Locate the cell with the specified text and output its (x, y) center coordinate. 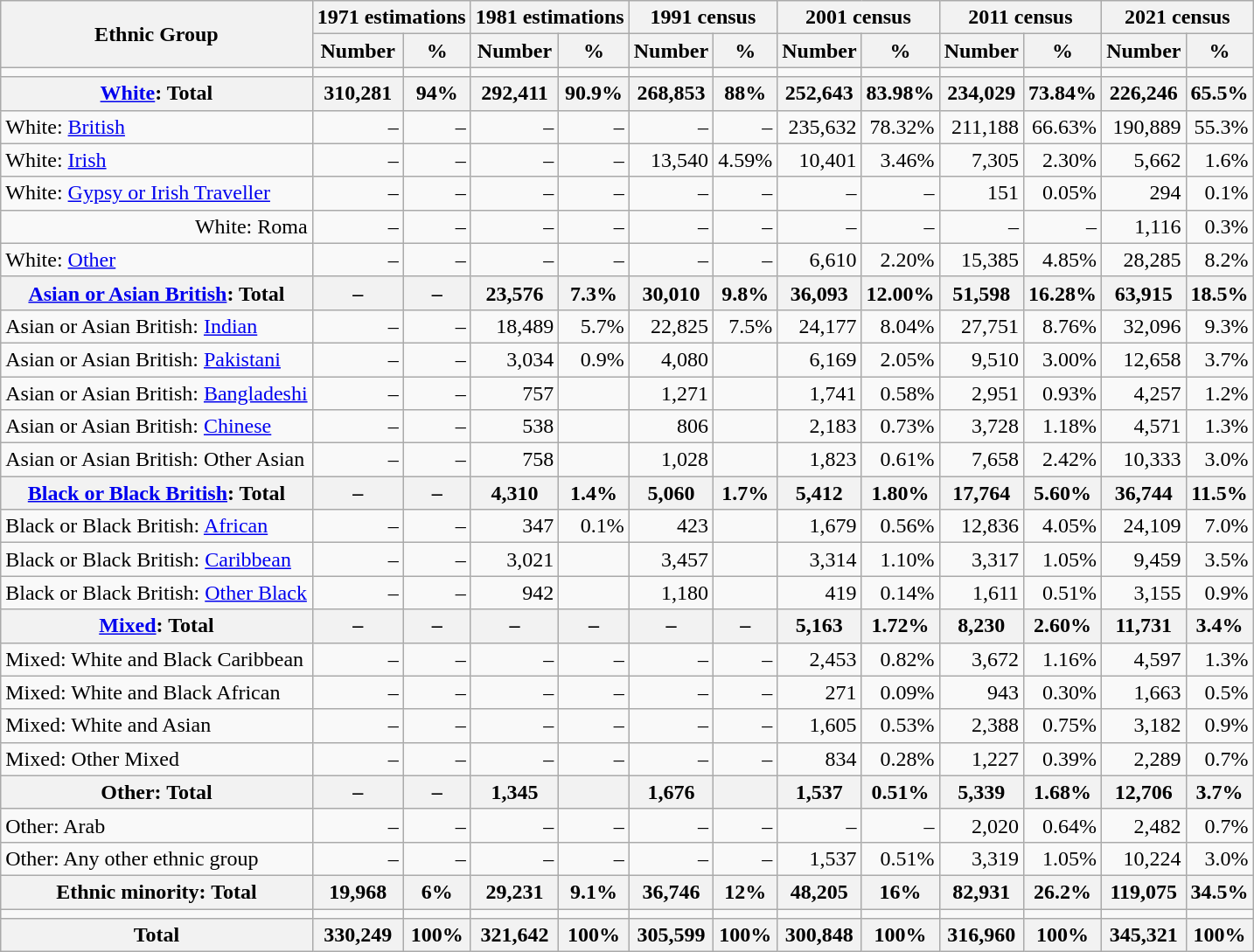
26.2% (1063, 892)
2001 census (859, 17)
211,188 (981, 127)
942 (514, 593)
2.30% (1063, 160)
48,205 (819, 892)
36,093 (819, 293)
Asian or Asian British: Total (157, 293)
347 (514, 526)
294 (1144, 193)
White: Other (157, 260)
7.3% (594, 293)
24,109 (1144, 526)
1.18% (1063, 427)
4,257 (1144, 393)
24,177 (819, 326)
1,663 (1144, 692)
7,305 (981, 160)
1.2% (1219, 393)
88% (745, 94)
Ethnic minority: Total (157, 892)
White: Total (157, 94)
2021 census (1177, 17)
8.2% (1219, 260)
4.05% (1063, 526)
310,281 (358, 94)
36,744 (1144, 493)
Asian or Asian British: Bangladeshi (157, 393)
51,598 (981, 293)
4.85% (1063, 260)
1991 census (703, 17)
2011 census (1020, 17)
3,034 (514, 359)
4,080 (671, 359)
0.64% (1063, 825)
4,597 (1144, 659)
1,823 (819, 460)
7,658 (981, 460)
3,021 (514, 559)
90.9% (594, 94)
Other: Any other ethnic group (157, 858)
1.72% (901, 626)
0.05% (1063, 193)
10,224 (1144, 858)
268,853 (671, 94)
321,642 (514, 935)
757 (514, 393)
Mixed: White and Black Caribbean (157, 659)
419 (819, 593)
27,751 (981, 326)
6,610 (819, 260)
11.5% (1219, 493)
23,576 (514, 293)
1,180 (671, 593)
2.60% (1063, 626)
305,599 (671, 935)
1.68% (1063, 792)
2,388 (981, 726)
0.82% (901, 659)
Black or Black British: Total (157, 493)
82,931 (981, 892)
300,848 (819, 935)
834 (819, 759)
5.7% (594, 326)
7.0% (1219, 526)
8.04% (901, 326)
63,915 (1144, 293)
0.3% (1219, 226)
3,457 (671, 559)
Asian or Asian British: Pakistani (157, 359)
1,028 (671, 460)
29,231 (514, 892)
2,289 (1144, 759)
292,411 (514, 94)
13,540 (671, 160)
1.7% (745, 493)
190,889 (1144, 127)
32,096 (1144, 326)
0.53% (901, 726)
1,676 (671, 792)
10,401 (819, 160)
78.32% (901, 127)
1,271 (671, 393)
34.5% (1219, 892)
6% (437, 892)
0.28% (901, 759)
1.16% (1063, 659)
5,339 (981, 792)
758 (514, 460)
1,227 (981, 759)
12,836 (981, 526)
3.00% (1063, 359)
15,385 (981, 260)
1981 estimations (549, 17)
2,951 (981, 393)
2.20% (901, 260)
Asian or Asian British: Chinese (157, 427)
Other: Total (157, 792)
66.63% (1063, 127)
9.3% (1219, 326)
345,321 (1144, 935)
65.5% (1219, 94)
943 (981, 692)
16.28% (1063, 293)
1.4% (594, 493)
Asian or Asian British: Indian (157, 326)
8.76% (1063, 326)
0.58% (901, 393)
119,075 (1144, 892)
12,706 (1144, 792)
White: Irish (157, 160)
252,643 (819, 94)
4,571 (1144, 427)
11,731 (1144, 626)
1,611 (981, 593)
16% (901, 892)
2,183 (819, 427)
5.60% (1063, 493)
94% (437, 94)
Total (157, 935)
55.3% (1219, 127)
3.4% (1219, 626)
30,010 (671, 293)
18,489 (514, 326)
806 (671, 427)
1,605 (819, 726)
5,060 (671, 493)
28,285 (1144, 260)
2,482 (1144, 825)
3.46% (901, 160)
White: Roma (157, 226)
3,317 (981, 559)
234,029 (981, 94)
9.8% (745, 293)
19,968 (358, 892)
1,741 (819, 393)
Asian or Asian British: Other Asian (157, 460)
0.61% (901, 460)
0.56% (901, 526)
1.80% (901, 493)
538 (514, 427)
White: Gypsy or Irish Traveller (157, 193)
Other: Arab (157, 825)
22,825 (671, 326)
423 (671, 526)
Black or Black British: Other Black (157, 593)
9,459 (1144, 559)
235,632 (819, 127)
Mixed: White and Asian (157, 726)
7.5% (745, 326)
226,246 (1144, 94)
1.10% (901, 559)
Black or Black British: African (157, 526)
316,960 (981, 935)
0.5% (1219, 692)
2,020 (981, 825)
0.93% (1063, 393)
3,672 (981, 659)
1,345 (514, 792)
4,310 (514, 493)
Black or Black British: Caribbean (157, 559)
9,510 (981, 359)
Mixed: Other Mixed (157, 759)
83.98% (901, 94)
3.5% (1219, 559)
5,163 (819, 626)
1.6% (1219, 160)
271 (819, 692)
18.5% (1219, 293)
0.75% (1063, 726)
1,679 (819, 526)
3,314 (819, 559)
2.42% (1063, 460)
0.30% (1063, 692)
3,182 (1144, 726)
4.59% (745, 160)
1,116 (1144, 226)
White: British (157, 127)
151 (981, 193)
5,412 (819, 493)
10,333 (1144, 460)
73.84% (1063, 94)
5,662 (1144, 160)
12,658 (1144, 359)
12% (745, 892)
330,249 (358, 935)
9.1% (594, 892)
17,764 (981, 493)
0.09% (901, 692)
6,169 (819, 359)
0.39% (1063, 759)
0.14% (901, 593)
2,453 (819, 659)
12.00% (901, 293)
3,728 (981, 427)
2.05% (901, 359)
3,319 (981, 858)
36,746 (671, 892)
Ethnic Group (157, 34)
3,155 (1144, 593)
1971 estimations (392, 17)
Mixed: Total (157, 626)
Mixed: White and Black African (157, 692)
8,230 (981, 626)
0.73% (901, 427)
